Extract the (x, y) coordinate from the center of the cell holding the provided text.  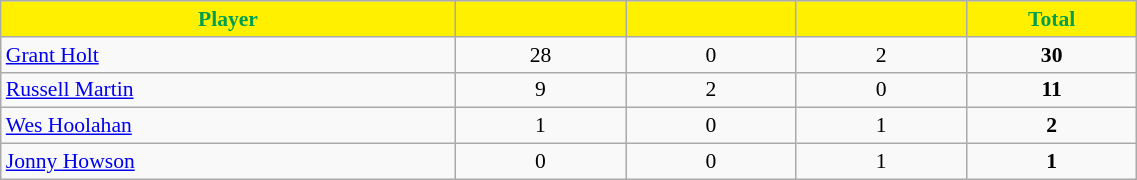
Total (1051, 19)
Grant Holt (228, 55)
30 (1051, 55)
28 (540, 55)
Player (228, 19)
Russell Martin (228, 90)
11 (1051, 90)
Wes Hoolahan (228, 126)
9 (540, 90)
Jonny Howson (228, 162)
